Provide the (x, y) coordinate of the cell's center where the given text is located.  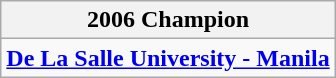
2006 Champion (168, 20)
De La Salle University - Manila (168, 58)
